Locate the cell with the specified text and output its (x, y) center coordinate. 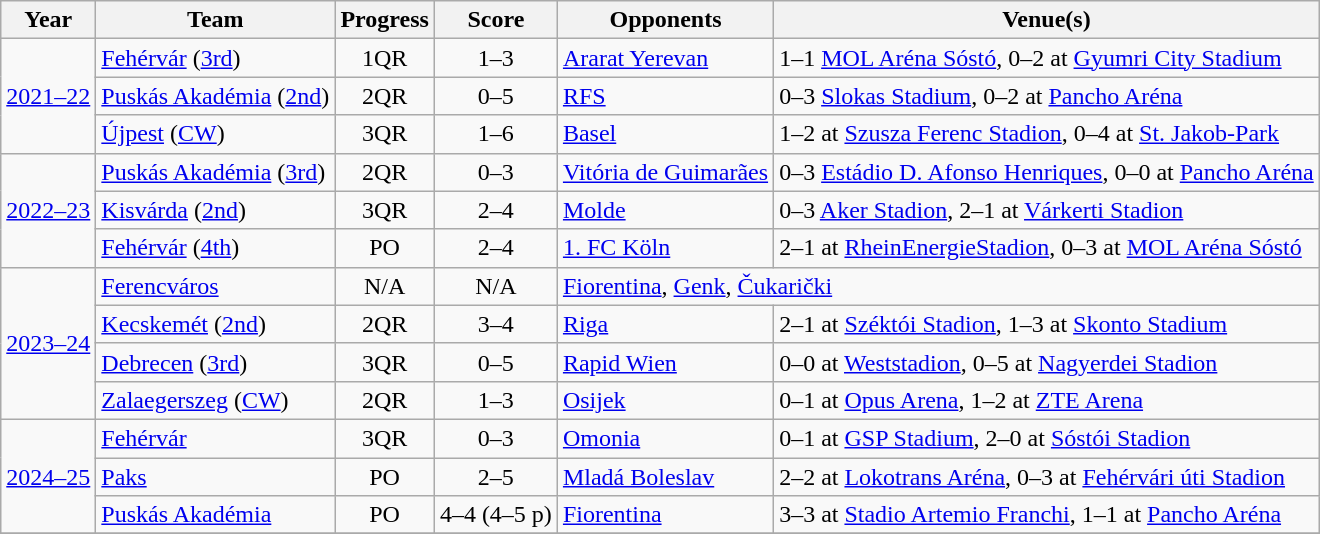
Újpest (CW) (216, 134)
3–3 at Stadio Artemio Franchi, 1–1 at Pancho Aréna (1047, 515)
0–0 at Weststadion, 0–5 at Nagyerdei Stadion (1047, 362)
Mladá Boleslav (665, 477)
0–1 at Opus Arena, 1–2 at ZTE Arena (1047, 400)
Basel (665, 134)
1QR (384, 58)
Riga (665, 324)
Zalaegerszeg (CW) (216, 400)
Score (496, 20)
2–2 at Lokotrans Aréna, 0–3 at Fehérvári úti Stadion (1047, 477)
0–3 Estádio D. Afonso Henriques, 0–0 at Pancho Aréna (1047, 172)
Opponents (665, 20)
2–1 at RheinEnergieStadion, 0–3 at MOL Aréna Sóstó (1047, 248)
0–1 at GSP Stadium, 2–0 at Sóstói Stadion (1047, 438)
Puskás Akadémia (216, 515)
2023–24 (48, 343)
Venue(s) (1047, 20)
1. FC Köln (665, 248)
2022–23 (48, 210)
Ferencváros (216, 286)
1–1 MOL Aréna Sóstó, 0–2 at Gyumri City Stadium (1047, 58)
Debrecen (3rd) (216, 362)
0–3 Aker Stadion, 2–1 at Várkerti Stadion (1047, 210)
Rapid Wien (665, 362)
Fiorentina (665, 515)
Progress (384, 20)
Fehérvár (3rd) (216, 58)
0–3 Slokas Stadium, 0–2 at Pancho Aréna (1047, 96)
3–4 (496, 324)
Fiorentina, Genk, Čukarički (938, 286)
Year (48, 20)
Ararat Yerevan (665, 58)
Fehérvár (4th) (216, 248)
Fehérvár (216, 438)
Kisvárda (2nd) (216, 210)
Puskás Akadémia (3rd) (216, 172)
RFS (665, 96)
1–6 (496, 134)
Molde (665, 210)
Kecskemét (2nd) (216, 324)
Puskás Akadémia (2nd) (216, 96)
Osijek (665, 400)
2–5 (496, 477)
4–4 (4–5 p) (496, 515)
Team (216, 20)
2–1 at Széktói Stadion, 1–3 at Skonto Stadium (1047, 324)
2021–22 (48, 96)
Paks (216, 477)
1–2 at Szusza Ferenc Stadion, 0–4 at St. Jakob-Park (1047, 134)
Omonia (665, 438)
2024–25 (48, 476)
Vitória de Guimarães (665, 172)
